Output the [x, y] coordinate of the center of the cell containing the given text.  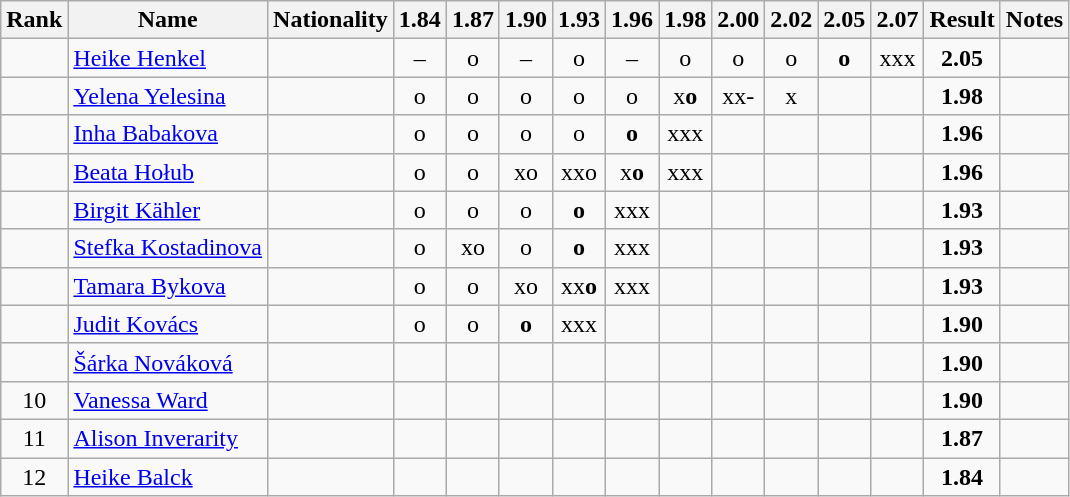
xx- [738, 96]
Nationality [331, 20]
Vanessa Ward [168, 400]
Rank [34, 20]
2.07 [898, 20]
Beata Hołub [168, 172]
Name [168, 20]
10 [34, 400]
2.00 [738, 20]
12 [34, 477]
Stefka Kostadinova [168, 248]
Alison Inverarity [168, 438]
Notes [1034, 20]
Result [962, 20]
x [792, 96]
Heike Balck [168, 477]
11 [34, 438]
Heike Henkel [168, 58]
Inha Babakova [168, 134]
Judit Kovács [168, 324]
Birgit Kähler [168, 210]
Šárka Nováková [168, 362]
2.02 [792, 20]
Yelena Yelesina [168, 96]
Tamara Bykova [168, 286]
